Output the (X, Y) coordinate of the center of the cell containing the given text.  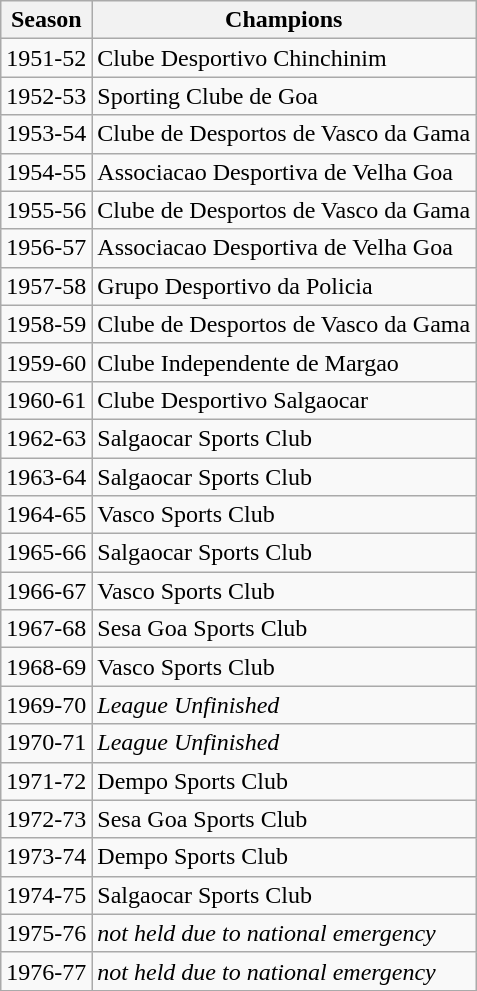
1964-65 (46, 515)
1975-76 (46, 933)
1953-54 (46, 134)
Sporting Clube de Goa (284, 96)
1960-61 (46, 400)
1967-68 (46, 629)
1956-57 (46, 248)
1951-52 (46, 58)
1968-69 (46, 667)
1973-74 (46, 857)
1969-70 (46, 705)
1962-63 (46, 438)
1955-56 (46, 210)
1958-59 (46, 324)
1970-71 (46, 743)
Clube Desportivo Chinchinim (284, 58)
1966-67 (46, 591)
1976-77 (46, 971)
1971-72 (46, 781)
1972-73 (46, 819)
Season (46, 20)
1974-75 (46, 895)
Grupo Desportivo da Policia (284, 286)
Clube Independente de Margao (284, 362)
Champions (284, 20)
1957-58 (46, 286)
1954-55 (46, 172)
1963-64 (46, 477)
Clube Desportivo Salgaocar (284, 400)
1965-66 (46, 553)
1959-60 (46, 362)
1952-53 (46, 96)
